Return the (x, y) coordinate for the center point of the cell that contains the specified text.  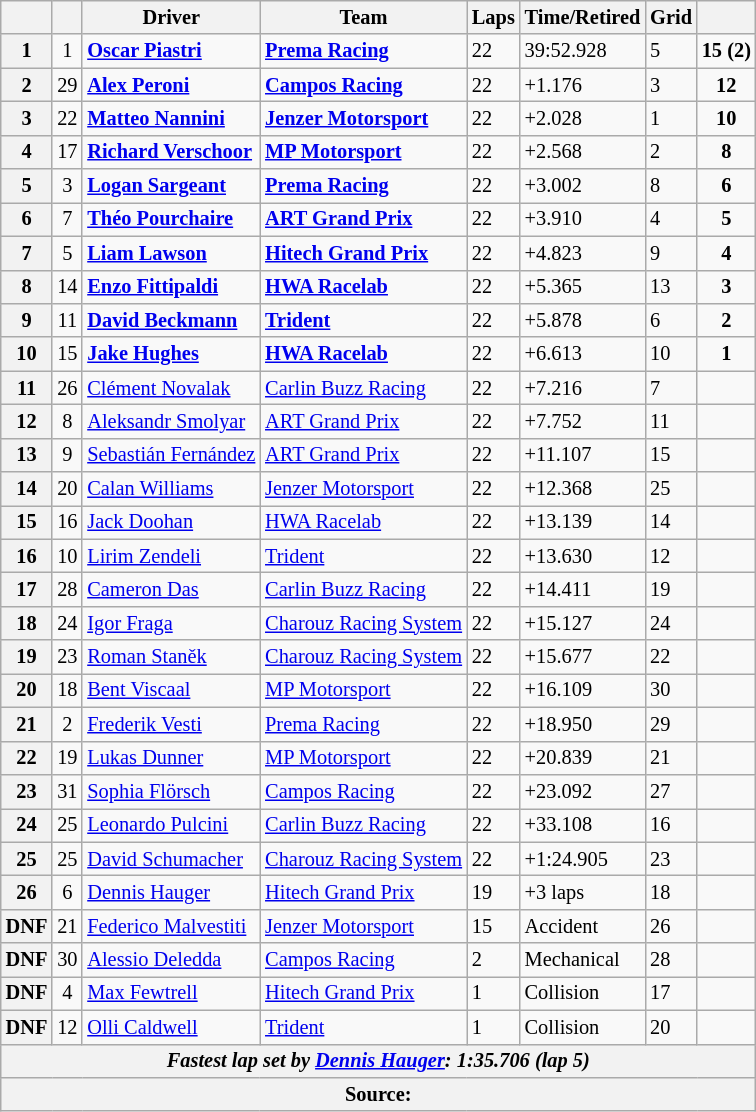
Team (364, 17)
Matteo Nannini (171, 118)
+13.630 (583, 556)
+12.368 (583, 489)
Laps (494, 17)
+6.613 (583, 354)
+2.028 (583, 118)
Lukas Dunner (171, 758)
Calan Williams (171, 489)
31 (67, 791)
Dennis Hauger (171, 892)
Logan Sargeant (171, 186)
39:52.928 (583, 51)
David Schumacher (171, 859)
+20.839 (583, 758)
+2.568 (583, 152)
+14.411 (583, 589)
+23.092 (583, 791)
Richard Verschoor (171, 152)
Lirim Zendeli (171, 556)
Max Fewtrell (171, 993)
Théo Pourchaire (171, 219)
+3 laps (583, 892)
Time/Retired (583, 17)
Driver (171, 17)
+4.823 (583, 253)
Source: (378, 1094)
Accident (583, 926)
Enzo Fittipaldi (171, 287)
Clément Novalak (171, 388)
Grid (671, 17)
David Beckmann (171, 320)
+15.127 (583, 623)
Federico Malvestiti (171, 926)
+1.176 (583, 85)
Jake Hughes (171, 354)
Frederik Vesti (171, 724)
+7.752 (583, 421)
+3.910 (583, 219)
+5.365 (583, 287)
+3.002 (583, 186)
+7.216 (583, 388)
Alex Peroni (171, 85)
+5.878 (583, 320)
Sebastián Fernández (171, 455)
Igor Fraga (171, 623)
+18.950 (583, 724)
Alessio Deledda (171, 960)
Roman Staněk (171, 657)
+1:24.905 (583, 859)
+15.677 (583, 657)
+33.108 (583, 825)
Fastest lap set by Dennis Hauger: 1:35.706 (lap 5) (378, 1061)
Olli Caldwell (171, 1027)
+16.109 (583, 690)
+11.107 (583, 455)
Cameron Das (171, 589)
Leonardo Pulcini (171, 825)
+13.139 (583, 522)
15 (2) (726, 51)
27 (671, 791)
Bent Viscaal (171, 690)
Aleksandr Smolyar (171, 421)
Liam Lawson (171, 253)
Sophia Flörsch (171, 791)
Jack Doohan (171, 522)
Oscar Piastri (171, 51)
Mechanical (583, 960)
